Search for the cell housing the specified text and yield its (x, y) center coordinate. 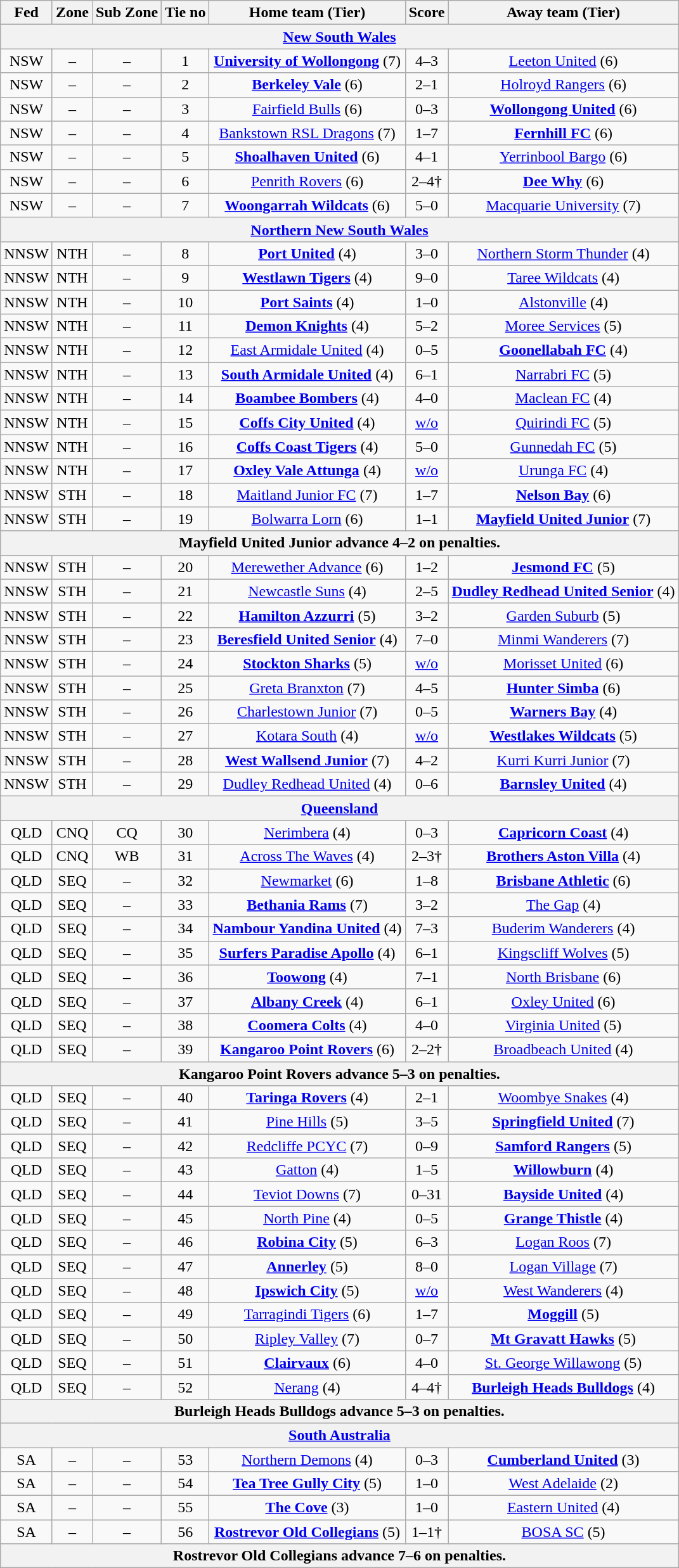
Garden Suburb (5) (563, 615)
Merewether Advance (6) (307, 567)
Teviot Downs (7) (307, 1194)
Northern New South Wales (340, 229)
Redcliffe PCYC (7) (307, 1146)
40 (185, 1098)
Ipswich City (5) (307, 1291)
Newmarket (6) (307, 881)
St. George Willawong (5) (563, 1363)
2–4† (427, 181)
The Cove (3) (307, 1508)
Northern Storm Thunder (4) (563, 253)
Woombye Snakes (4) (563, 1098)
33 (185, 905)
1–8 (427, 881)
Boambee Bombers (4) (307, 398)
Rostrevor Old Collegians advance 7–6 on penalties. (340, 1556)
9–0 (427, 277)
Maitland Junior FC (7) (307, 495)
CQ (127, 832)
Sub Zone (127, 13)
Tarragindi Tigers (6) (307, 1315)
Willowburn (4) (563, 1170)
Coffs Coast Tigers (4) (307, 447)
Ripley Valley (7) (307, 1339)
45 (185, 1218)
53 (185, 1459)
41 (185, 1122)
Nerimbera (4) (307, 832)
Surfers Paradise Apollo (4) (307, 953)
Dee Why (6) (563, 181)
8–0 (427, 1266)
14 (185, 398)
11 (185, 326)
Broadbeach United (4) (563, 1049)
27 (185, 736)
55 (185, 1508)
WB (127, 857)
Home team (Tier) (307, 13)
Jesmond FC (5) (563, 567)
Coomera Colts (4) (307, 1025)
Virginia United (5) (563, 1025)
38 (185, 1025)
Northern Demons (4) (307, 1459)
Burleigh Heads Bulldogs (4) (563, 1387)
48 (185, 1291)
Pine Hills (5) (307, 1122)
Bayside United (4) (563, 1194)
Westlawn Tigers (4) (307, 277)
Holroyd Rangers (6) (563, 85)
46 (185, 1242)
Cumberland United (3) (563, 1459)
Oxley Vale Attunga (4) (307, 471)
35 (185, 953)
Leeton United (6) (563, 61)
BOSA SC (5) (563, 1532)
Brothers Aston Villa (4) (563, 857)
Clairvaux (6) (307, 1363)
Yerrinbool Bargo (6) (563, 157)
51 (185, 1363)
Fairfield Bulls (6) (307, 109)
Grange Thistle (4) (563, 1218)
Logan Village (7) (563, 1266)
Kangaroo Point Rovers (6) (307, 1049)
34 (185, 929)
28 (185, 760)
Penrith Rovers (6) (307, 181)
Goonellabah FC (4) (563, 350)
North Pine (4) (307, 1218)
20 (185, 567)
5–2 (427, 326)
Samford Rangers (5) (563, 1146)
0–6 (427, 784)
Bolwarra Lorn (6) (307, 519)
South Armidale United (4) (307, 374)
13 (185, 374)
7–3 (427, 929)
Burleigh Heads Bulldogs advance 5–3 on penalties. (340, 1411)
2–5 (427, 591)
5 (185, 157)
Logan Roos (7) (563, 1242)
49 (185, 1315)
15 (185, 423)
Rostrevor Old Collegians (5) (307, 1532)
Mayfield United Junior advance 4–2 on penalties. (340, 543)
Quirindi FC (5) (563, 423)
Woongarrah Wildcats (6) (307, 205)
Queensland (340, 808)
7–1 (427, 977)
Away team (Tier) (563, 13)
Westlakes Wildcats (5) (563, 736)
Capricorn Coast (4) (563, 832)
Zone (72, 13)
1–2 (427, 567)
Albany Creek (4) (307, 1001)
Springfield United (7) (563, 1122)
Kotara South (4) (307, 736)
Mayfield United Junior (7) (563, 519)
37 (185, 1001)
Bethania Rams (7) (307, 905)
0–31 (427, 1194)
Minmi Wanderers (7) (563, 639)
Fernhill FC (6) (563, 133)
Score (427, 13)
Greta Branxton (7) (307, 687)
Dudley Redhead United Senior (4) (563, 591)
Nambour Yandina United (4) (307, 929)
Kurri Kurri Junior (7) (563, 760)
Moree Services (5) (563, 326)
Buderim Wanderers (4) (563, 929)
Port United (4) (307, 253)
1–1† (427, 1532)
39 (185, 1049)
Barnsley United (4) (563, 784)
3–0 (427, 253)
Taree Wildcats (4) (563, 277)
6–3 (427, 1242)
Charlestown Junior (7) (307, 712)
Nerang (4) (307, 1387)
Warners Bay (4) (563, 712)
Wollongong United (6) (563, 109)
Morisset United (6) (563, 663)
Hamilton Azzurri (5) (307, 615)
9 (185, 277)
4 (185, 133)
6 (185, 181)
Narrabri FC (5) (563, 374)
Fed (27, 13)
32 (185, 881)
Dudley Redhead United (4) (307, 784)
1 (185, 61)
Berkeley Vale (6) (307, 85)
Taringa Rovers (4) (307, 1098)
0–7 (427, 1339)
Robina City (5) (307, 1242)
Across The Waves (4) (307, 857)
8 (185, 253)
Stockton Sharks (5) (307, 663)
22 (185, 615)
2–3† (427, 857)
Brisbane Athletic (6) (563, 881)
30 (185, 832)
19 (185, 519)
East Armidale United (4) (307, 350)
West Wanderers (4) (563, 1291)
Kingscliff Wolves (5) (563, 953)
University of Wollongong (7) (307, 61)
43 (185, 1170)
17 (185, 471)
West Wallsend Junior (7) (307, 760)
50 (185, 1339)
Macquarie University (7) (563, 205)
Oxley United (6) (563, 1001)
21 (185, 591)
1–1 (427, 519)
2–2† (427, 1049)
West Adelaide (2) (563, 1484)
Coffs City United (4) (307, 423)
4–3 (427, 61)
Mt Gravatt Hawks (5) (563, 1339)
Hunter Simba (6) (563, 687)
Beresfield United Senior (4) (307, 639)
Eastern United (4) (563, 1508)
25 (185, 687)
7 (185, 205)
Alstonville (4) (563, 302)
New South Wales (340, 37)
4–2 (427, 760)
23 (185, 639)
The Gap (4) (563, 905)
Moggill (5) (563, 1315)
Gunnedah FC (5) (563, 447)
Newcastle Suns (4) (307, 591)
3–5 (427, 1122)
1–5 (427, 1170)
Kangaroo Point Rovers advance 5–3 on penalties. (340, 1074)
Port Saints (4) (307, 302)
Tie no (185, 13)
3 (185, 109)
7–0 (427, 639)
16 (185, 447)
29 (185, 784)
Tea Tree Gully City (5) (307, 1484)
North Brisbane (6) (563, 977)
52 (185, 1387)
24 (185, 663)
47 (185, 1266)
4–4† (427, 1387)
2 (185, 85)
0–9 (427, 1146)
36 (185, 977)
Gatton (4) (307, 1170)
Bankstown RSL Dragons (7) (307, 133)
Nelson Bay (6) (563, 495)
56 (185, 1532)
Shoalhaven United (6) (307, 157)
12 (185, 350)
10 (185, 302)
54 (185, 1484)
44 (185, 1194)
South Australia (340, 1435)
Toowong (4) (307, 977)
42 (185, 1146)
Urunga FC (4) (563, 471)
26 (185, 712)
Annerley (5) (307, 1266)
4–1 (427, 157)
4–5 (427, 687)
31 (185, 857)
Demon Knights (4) (307, 326)
Maclean FC (4) (563, 398)
18 (185, 495)
